Locate the cell with the specified text and output its (X, Y) center coordinate. 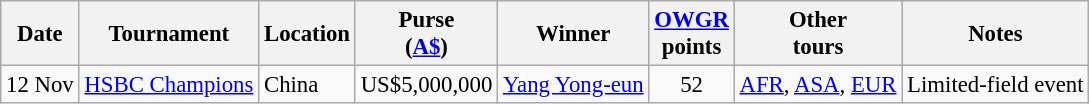
Purse(A$) (426, 34)
AFR, ASA, EUR (818, 85)
Tournament (169, 34)
US$5,000,000 (426, 85)
China (308, 85)
Yang Yong-eun (574, 85)
HSBC Champions (169, 85)
Location (308, 34)
Notes (996, 34)
Winner (574, 34)
52 (692, 85)
OWGRpoints (692, 34)
Othertours (818, 34)
12 Nov (40, 85)
Limited-field event (996, 85)
Date (40, 34)
